Return [X, Y] of the center of cell containing provided text 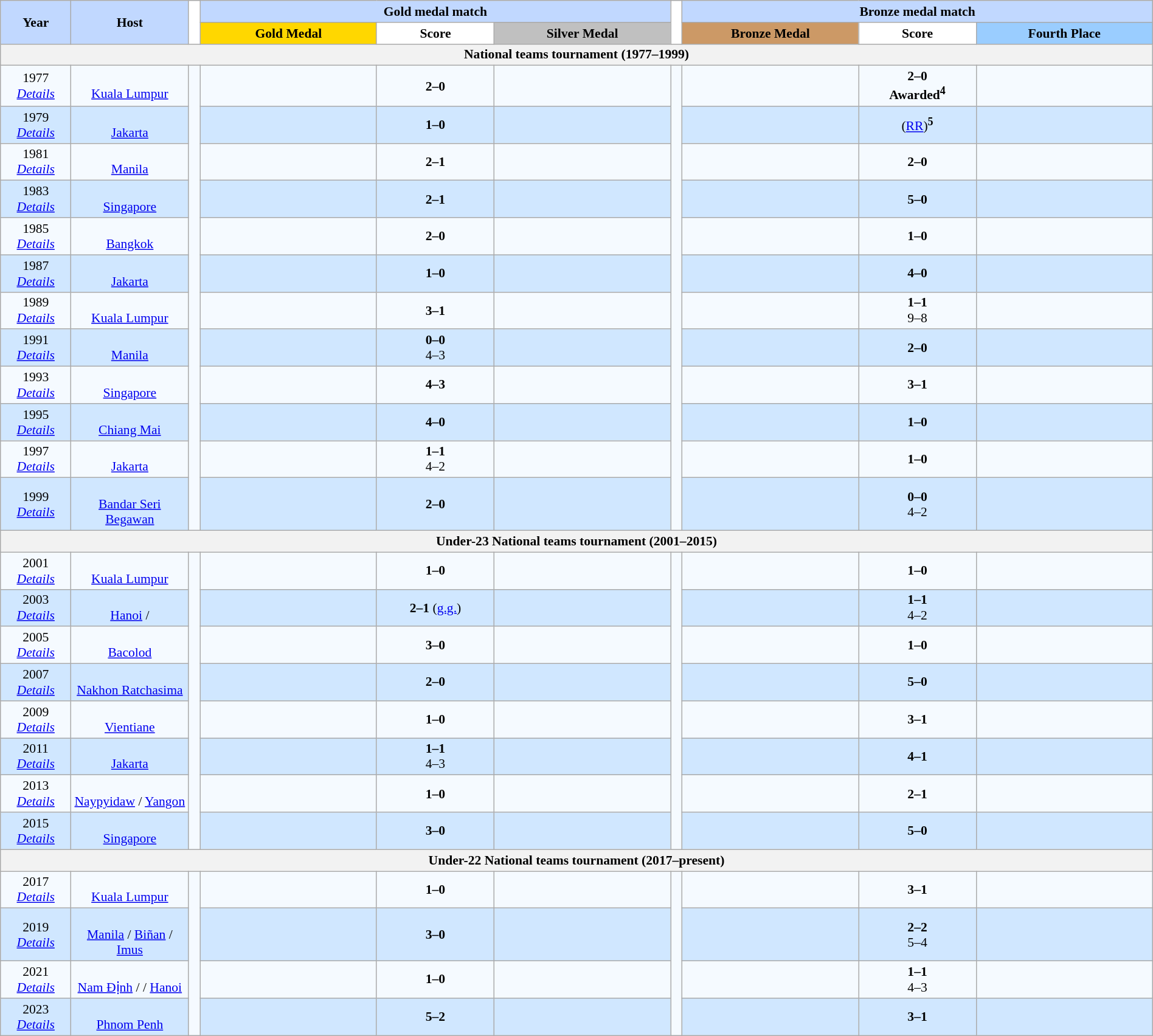
Bronze Medal [770, 33]
2–2 5–4 [917, 935]
Silver Medal [583, 33]
1983Details [36, 199]
Host [130, 22]
4–3 [435, 385]
Nakhon Ratchasima [130, 682]
Manila / Biñan / Imus [130, 935]
Phnom Penh [130, 1017]
2009Details [36, 720]
0–0 4–2 [917, 505]
National teams tournament (1977–1999) [576, 55]
1991Details [36, 348]
Fourth Place [1064, 33]
1985Details [36, 236]
Naypyidaw / Yangon [130, 794]
Chiang Mai [130, 422]
2011Details [36, 756]
1993Details [36, 385]
1981Details [36, 162]
Gold medal match [435, 12]
(RR)5 [917, 125]
1977Details [36, 86]
Hanoi / [130, 608]
2017Details [36, 890]
1987Details [36, 274]
2013Details [36, 794]
2021Details [36, 980]
0–0 4–3 [435, 348]
1997Details [36, 460]
1–1 9–8 [917, 310]
2001Details [36, 570]
2–0Awarded4 [917, 86]
Vientiane [130, 720]
Under-23 National teams tournament (2001–2015) [576, 542]
2023Details [36, 1017]
1979Details [36, 125]
2019Details [36, 935]
1995Details [36, 422]
2015Details [36, 831]
2–1 (g.g.) [435, 608]
5–2 [435, 1017]
Bronze medal match [917, 12]
4–1 [917, 756]
Bangkok [130, 236]
Bandar Seri Begawan [130, 505]
Bacolod [130, 646]
2005Details [36, 646]
1999Details [36, 505]
Gold Medal [288, 33]
Under-22 National teams tournament (2017–present) [576, 860]
2007Details [36, 682]
Nam Định / / Hanoi [130, 980]
2003Details [36, 608]
Year [36, 22]
1989Details [36, 310]
